Capture the cell that displays the provided text and extract its (X, Y) central coordinate. 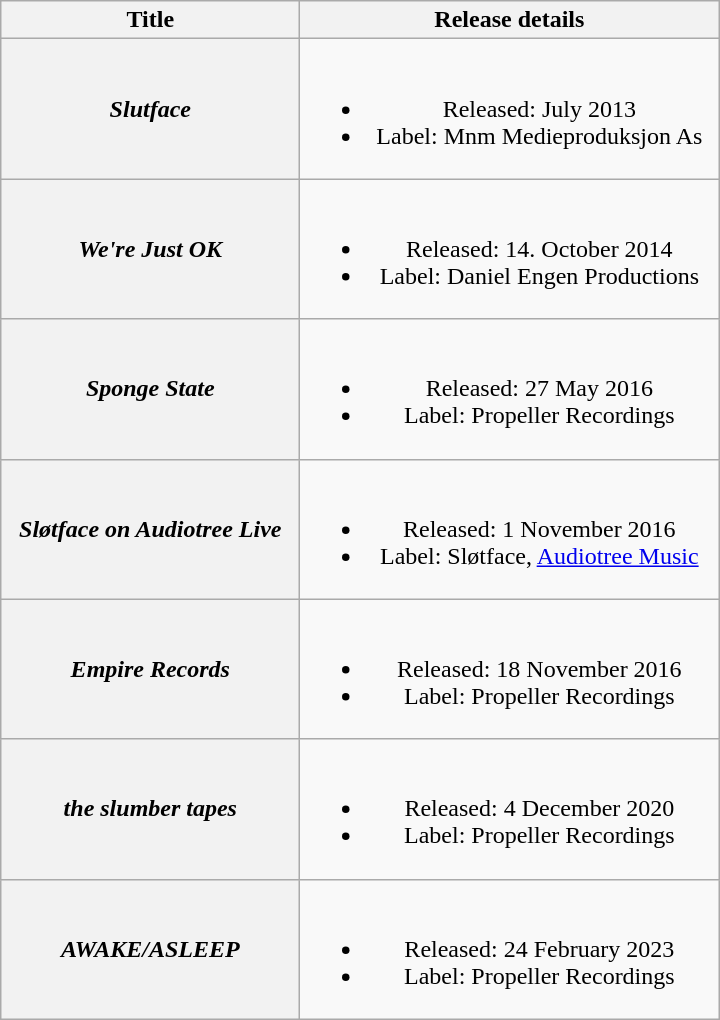
Released: 18 November 2016Label: Propeller Recordings (510, 669)
AWAKE/ASLEEP (150, 949)
Released: 27 May 2016Label: Propeller Recordings (510, 389)
Released: 4 December 2020Label: Propeller Recordings (510, 809)
Released: July 2013Label: Mnm Medieproduksjon As (510, 109)
the slumber tapes (150, 809)
Empire Records (150, 669)
Release details (510, 20)
Released: 24 February 2023Label: Propeller Recordings (510, 949)
Sløtface on Audiotree Live (150, 529)
Sponge State (150, 389)
Released: 14. October 2014Label: Daniel Engen Productions (510, 249)
Title (150, 20)
We're Just OK (150, 249)
Slutface (150, 109)
Released: 1 November 2016Label: Sløtface, Audiotree Music (510, 529)
